Provide the [x, y] coordinate of the cell's center where the given text is located.  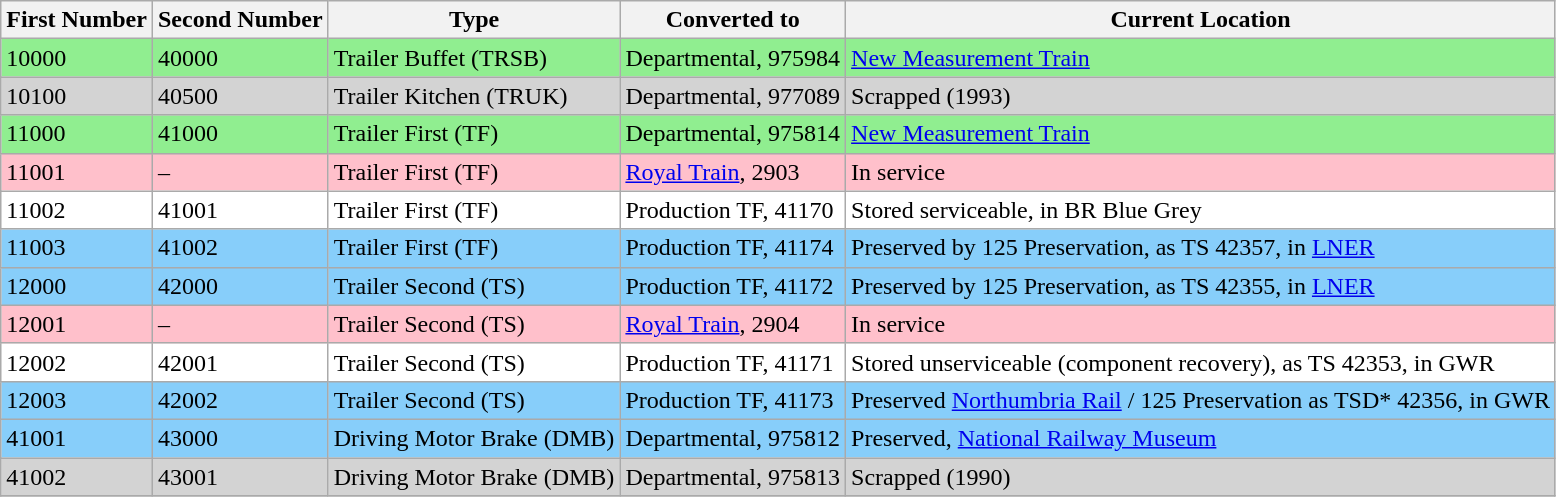
Preserved Northumbria Rail / 125 Preservation as TSD* 42356, in GWR [1201, 400]
Production TF, 41173 [733, 400]
Departmental, 977089 [733, 96]
Production TF, 41172 [733, 286]
42001 [240, 362]
Production TF, 41174 [733, 248]
12002 [77, 362]
Preserved by 125 Preservation, as TS 42357, in LNER [1201, 248]
Departmental, 975812 [733, 438]
11003 [77, 248]
Departmental, 975984 [733, 58]
12003 [77, 400]
40000 [240, 58]
Departmental, 975813 [733, 477]
First Number [77, 20]
Stored serviceable, in BR Blue Grey [1201, 210]
41000 [240, 134]
Preserved by 125 Preservation, as TS 42355, in LNER [1201, 286]
Scrapped (1990) [1201, 477]
Type [474, 20]
42000 [240, 286]
11001 [77, 172]
12000 [77, 286]
Stored unserviceable (component recovery), as TS 42353, in GWR [1201, 362]
42002 [240, 400]
10100 [77, 96]
Royal Train, 2903 [733, 172]
Preserved, National Railway Museum [1201, 438]
43000 [240, 438]
43001 [240, 477]
11000 [77, 134]
Trailer Buffet (TRSB) [474, 58]
11002 [77, 210]
Production TF, 41171 [733, 362]
Current Location [1201, 20]
Scrapped (1993) [1201, 96]
Converted to [733, 20]
Second Number [240, 20]
Production TF, 41170 [733, 210]
Departmental, 975814 [733, 134]
Trailer Kitchen (TRUK) [474, 96]
12001 [77, 324]
Royal Train, 2904 [733, 324]
10000 [77, 58]
40500 [240, 96]
